Return the (x, y) coordinate for the center point of the cell that contains the specified text.  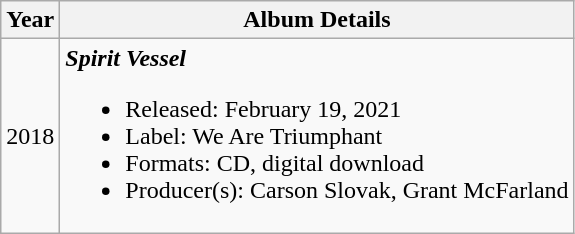
Spirit VesselReleased: February 19, 2021Label: We Are TriumphantFormats: CD, digital downloadProducer(s): Carson Slovak, Grant McFarland (317, 136)
Album Details (317, 20)
2018 (30, 136)
Year (30, 20)
